Determine the [x, y] coordinate at the center of the cell enclosing the given text.  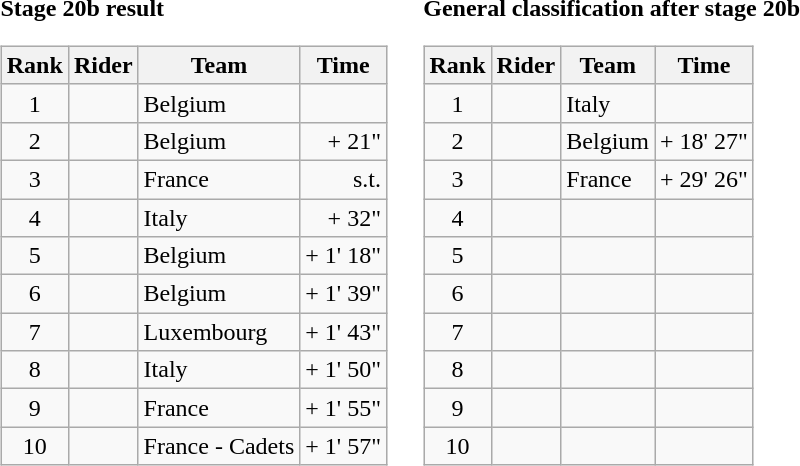
Luxembourg [219, 332]
+ 32" [344, 217]
+ 1' 18" [344, 256]
+ 1' 43" [344, 332]
France - Cadets [219, 446]
+ 29' 26" [704, 179]
+ 1' 57" [344, 446]
+ 21" [344, 141]
+ 1' 50" [344, 370]
+ 1' 55" [344, 408]
+ 1' 39" [344, 294]
+ 18' 27" [704, 141]
s.t. [344, 179]
